Extract the (X, Y) coordinate from the center of the cell holding the provided text.  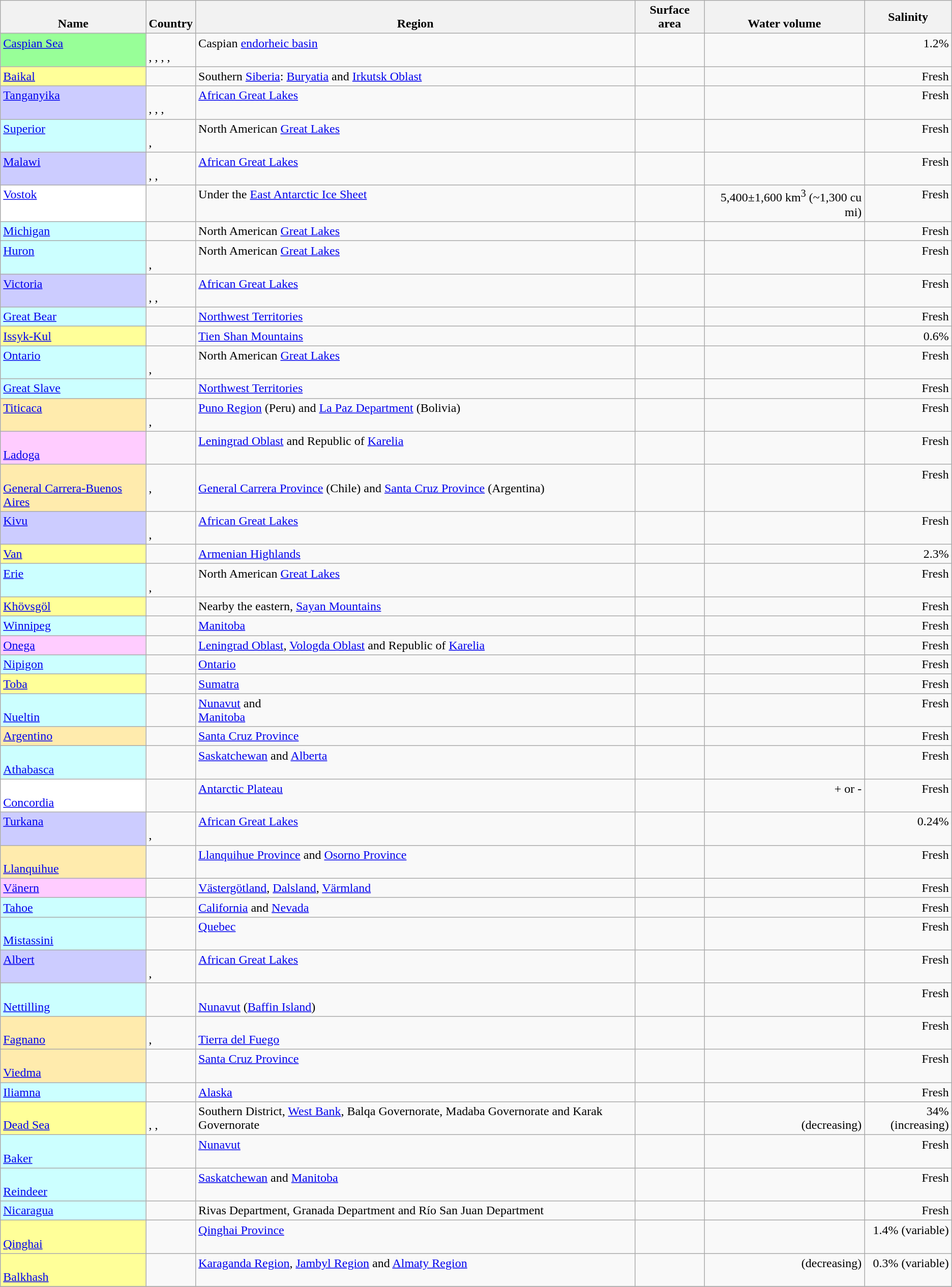
Under the East Antarctic Ice Sheet (415, 203)
Country (171, 17)
Surface area (670, 17)
, , , (171, 103)
Michigan (73, 231)
Balkhash (73, 1270)
Iliamna (73, 1092)
Rivas Department, Granada Department and Río San Juan Department (415, 1211)
5,400±1,600 km3 (~1,300 cu mi) (784, 203)
Onega (73, 645)
Caspian Sea (73, 50)
Alaska (415, 1092)
Region (415, 17)
Manitoba (415, 626)
2.3% (908, 554)
Nueltin (73, 710)
Southern Siberia: Buryatia and Irkutsk Oblast (415, 76)
Southern District, West Bank, Balqa Governorate, Madaba Governorate and Karak Governorate (415, 1119)
Nettilling (73, 1000)
0.24% (908, 829)
Great Bear (73, 317)
Karaganda Region, Jambyl Region and Almaty Region (415, 1270)
1.4% (variable) (908, 1237)
Saskatchewan and Alberta (415, 763)
34% (increasing) (908, 1119)
Vänern (73, 888)
Nunavut andManitoba (415, 710)
General Carrera Province (Chile) and Santa Cruz Province (Argentina) (415, 488)
Salinity (908, 17)
Khövsgöl (73, 606)
Reindeer (73, 1185)
Tanganyika (73, 103)
Armenian Highlands (415, 554)
Puno Region (Peru) and La Paz Department (Bolivia) (415, 415)
Victoria (73, 291)
California and Nevada (415, 907)
Name (73, 17)
+ or - (784, 795)
Ladoga (73, 447)
Titicaca (73, 415)
Baikal (73, 76)
Great Slave (73, 388)
Concordia (73, 795)
Leningrad Oblast, Vologda Oblast and Republic of Karelia (415, 645)
Water volume (784, 17)
Nunavut (Baffin Island) (415, 1000)
Nicaragua (73, 1211)
Västergötland, Dalsland, Värmland (415, 888)
Fagnano (73, 1032)
Malawi (73, 169)
Qinghai (73, 1237)
Nunavut (415, 1151)
Qinghai Province (415, 1237)
Tien Shan Mountains (415, 336)
Caspian endorheic basin (415, 50)
Baker (73, 1151)
Toba (73, 684)
, , , , (171, 50)
Albert (73, 966)
Leningrad Oblast and Republic of Karelia (415, 447)
Turkana (73, 829)
Llanquihue Province and Osorno Province (415, 861)
General Carrera-Buenos Aires (73, 488)
Erie (73, 580)
Sumatra (415, 684)
Issyk-Kul (73, 336)
Dead Sea (73, 1119)
Kivu (73, 528)
Antarctic Plateau (415, 795)
Nipigon (73, 665)
Nearby the eastern, Sayan Mountains (415, 606)
Llanquihue (73, 861)
Mistassini (73, 934)
Athabasca (73, 763)
1.2% (908, 50)
Superior (73, 135)
Tahoe (73, 907)
Viedma (73, 1066)
Argentino (73, 736)
Quebec (415, 934)
Van (73, 554)
Saskatchewan and Manitoba (415, 1185)
Vostok (73, 203)
0.3% (variable) (908, 1270)
Tierra del Fuego (415, 1032)
Winnipeg (73, 626)
Huron (73, 257)
0.6% (908, 336)
